Extract the (X, Y) coordinate from the center of the cell holding the provided text.  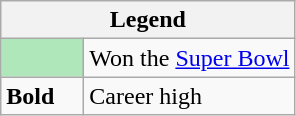
Bold (42, 96)
Career high (190, 96)
Legend (148, 20)
Won the Super Bowl (190, 58)
